Extract the (x, y) coordinate from the center of the cell holding the provided text.  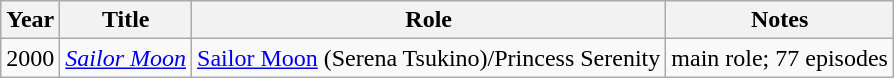
Title (126, 20)
main role; 77 episodes (780, 58)
Sailor Moon (126, 58)
Notes (780, 20)
Year (30, 20)
2000 (30, 58)
Role (429, 20)
Sailor Moon (Serena Tsukino)/Princess Serenity (429, 58)
